Capture the cell that displays the provided text and extract its (X, Y) central coordinate. 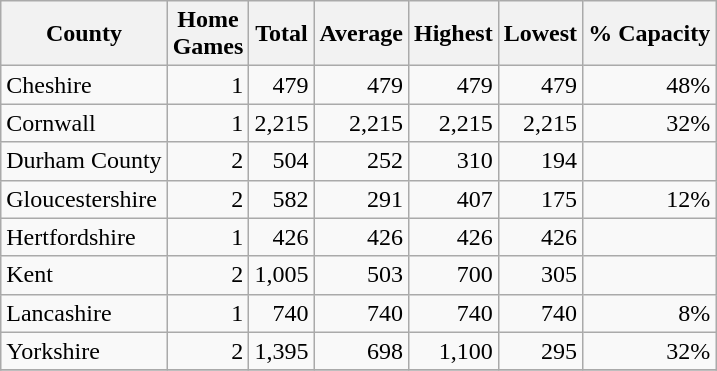
Lancashire (84, 313)
Hertfordshire (84, 237)
48% (650, 85)
1,395 (282, 351)
Highest (453, 34)
582 (282, 199)
1,100 (453, 351)
Yorkshire (84, 351)
407 (453, 199)
700 (453, 275)
Durham County (84, 161)
Cornwall (84, 123)
HomeGames (208, 34)
291 (362, 199)
County (84, 34)
Gloucestershire (84, 199)
Kent (84, 275)
Total (282, 34)
Lowest (540, 34)
1,005 (282, 275)
698 (362, 351)
Cheshire (84, 85)
% Capacity (650, 34)
12% (650, 199)
295 (540, 351)
503 (362, 275)
8% (650, 313)
252 (362, 161)
504 (282, 161)
175 (540, 199)
305 (540, 275)
194 (540, 161)
310 (453, 161)
Average (362, 34)
